Pinpoint the cell where the given text exists, returning its (x, y) midpoint coordinate. 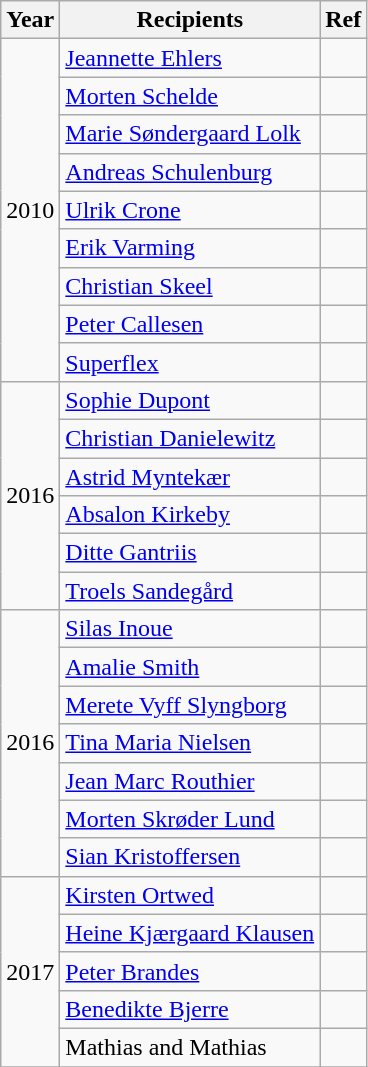
Sophie Dupont (190, 400)
Peter Brandes (190, 971)
2017 (30, 971)
Merete Vyff Slyngborg (190, 705)
Kirsten Ortwed (190, 895)
Ref (344, 20)
Troels Sandegård (190, 591)
Year (30, 20)
Jeannette Ehlers (190, 58)
Benedikte Bjerre (190, 1009)
Mathias and Mathias (190, 1047)
Christian Skeel (190, 286)
Recipients (190, 20)
Heine Kjærgaard Klausen (190, 933)
Morten Schelde (190, 96)
Ulrik Crone (190, 210)
Marie Søndergaard Lolk (190, 134)
Tina Maria Nielsen (190, 743)
Superflex (190, 362)
Erik Varming (190, 248)
Silas Inoue (190, 629)
Jean Marc Routhier (190, 781)
Peter Callesen (190, 324)
2010 (30, 210)
Christian Danielewitz (190, 438)
Andreas Schulenburg (190, 172)
Ditte Gantriis (190, 553)
Amalie Smith (190, 667)
Absalon Kirkeby (190, 515)
Astrid Myntekær (190, 477)
Sian Kristoffersen (190, 857)
Morten Skrøder Lund (190, 819)
